Find where the given text appears and provide that cell's center as [x, y] coordinate. 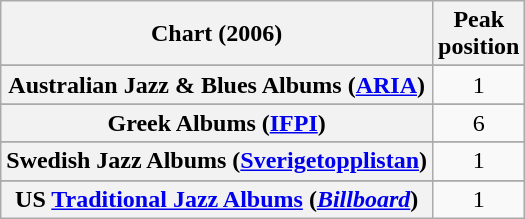
Chart (2006) [217, 34]
Australian Jazz & Blues Albums (ARIA) [217, 85]
Swedish Jazz Albums (Sverigetopplistan) [217, 161]
US Traditional Jazz Albums (Billboard) [217, 199]
6 [479, 123]
Greek Albums (IFPI) [217, 123]
Peakposition [479, 34]
